Find where the given text appears and provide that cell's center as [x, y] coordinate. 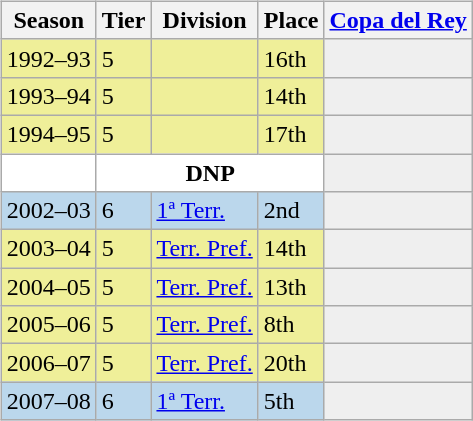
Division [204, 20]
13th [291, 287]
2002–03 [48, 211]
2007–08 [48, 401]
2004–05 [48, 287]
20th [291, 363]
1994–95 [48, 134]
Copa del Rey [398, 20]
2005–06 [48, 325]
Season [48, 20]
5th [291, 401]
2003–04 [48, 249]
DNP [210, 173]
2nd [291, 211]
16th [291, 58]
Place [291, 20]
8th [291, 325]
17th [291, 134]
Tier [124, 20]
1992–93 [48, 58]
2006–07 [48, 363]
1993–94 [48, 96]
